For the text-containing cell, return its midpoint in (X, Y) coordinate format. 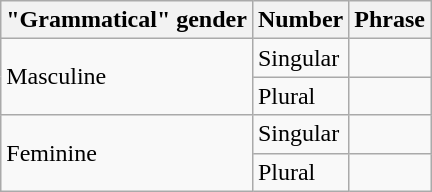
Masculine (127, 77)
Feminine (127, 153)
Phrase (390, 20)
Number (300, 20)
"Grammatical" gender (127, 20)
